For the text-containing cell, return its midpoint in [x, y] coordinate format. 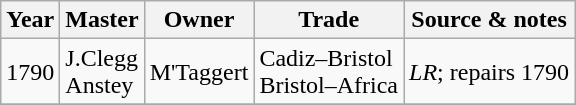
Master [102, 20]
1790 [30, 72]
Source & notes [490, 20]
J.CleggAnstey [102, 72]
Owner [199, 20]
Cadiz–BristolBristol–Africa [329, 72]
Trade [329, 20]
LR; repairs 1790 [490, 72]
Year [30, 20]
M'Taggert [199, 72]
